From the cell containing the given text, extract its center point as [x, y] coordinate. 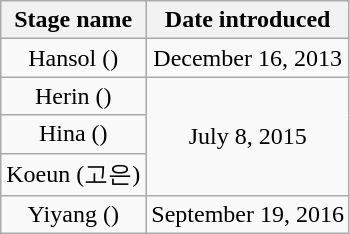
Hina () [74, 134]
December 16, 2013 [248, 58]
Hansol () [74, 58]
Date introduced [248, 20]
Koeun (고은) [74, 174]
September 19, 2016 [248, 215]
Herin () [74, 96]
Stage name [74, 20]
July 8, 2015 [248, 136]
Yiyang () [74, 215]
